Find where the given text appears and provide that cell's center as [x, y] coordinate. 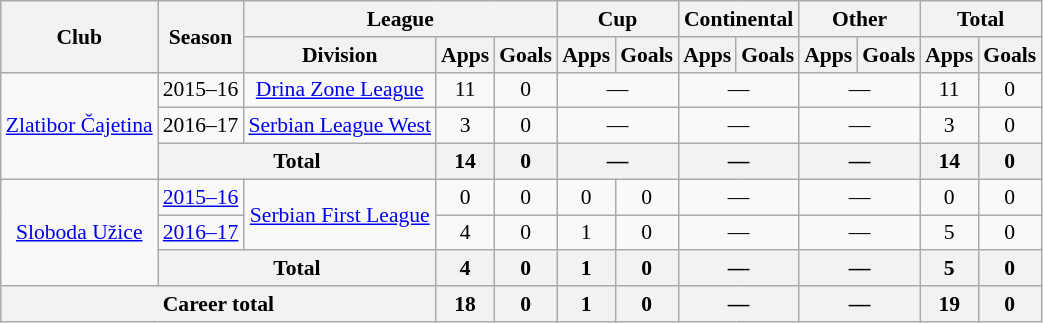
18 [465, 304]
Zlatibor Čajetina [80, 126]
League [400, 19]
Serbian First League [340, 214]
Other [860, 19]
Division [340, 55]
Serbian League West [340, 126]
Season [201, 36]
Continental [738, 19]
Sloboda Užice [80, 232]
Career total [218, 304]
Cup [618, 19]
Drina Zone League [340, 90]
Club [80, 36]
19 [949, 304]
